Identify which cell holds the provided text, then report its [X, Y] central coordinate. 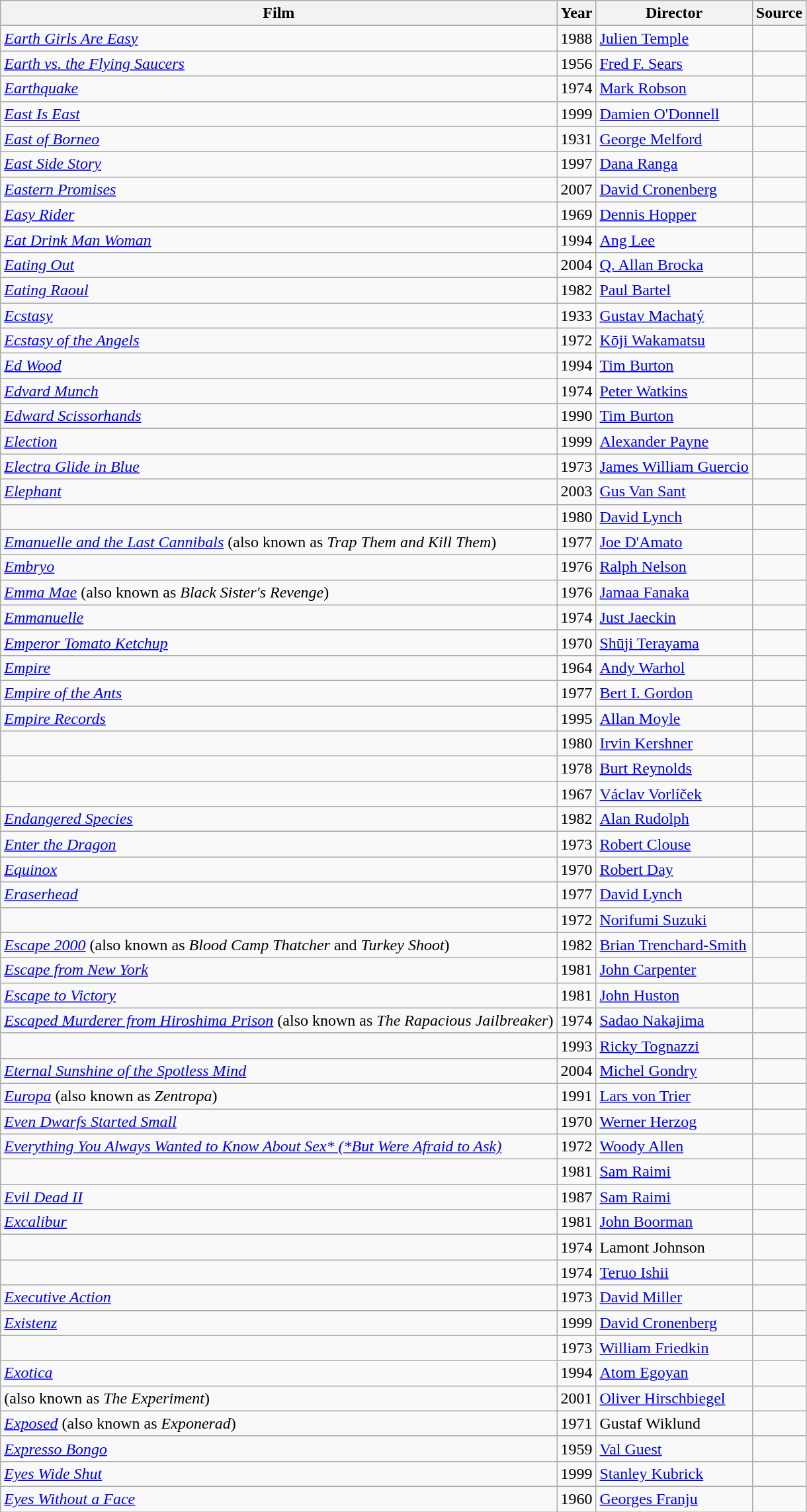
Kōji Wakamatsu [674, 341]
Burt Reynolds [674, 769]
1991 [577, 1096]
Werner Herzog [674, 1122]
Exotica [279, 1373]
Empire Records [279, 718]
1988 [577, 38]
Edward Scissorhands [279, 416]
East of Borneo [279, 139]
Q. Allan Brocka [674, 265]
Escape from New York [279, 970]
Edvard Munch [279, 391]
Andy Warhol [674, 668]
Jamaa Fanaka [674, 592]
Val Guest [674, 1448]
Europa (also known as Zentropa) [279, 1096]
Bert I. Gordon [674, 693]
Earth vs. the Flying Saucers [279, 64]
Excalibur [279, 1222]
William Friedkin [674, 1348]
Mark Robson [674, 89]
Eyes Wide Shut [279, 1474]
1967 [577, 794]
Eastern Promises [279, 189]
Emanuelle and the Last Cannibals (also known as Trap Them and Kill Them) [279, 542]
Eraserhead [279, 895]
Oliver Hirschbiegel [674, 1398]
John Carpenter [674, 970]
1959 [577, 1448]
2003 [577, 492]
Source [779, 13]
Evil Dead II [279, 1197]
Eyes Without a Face [279, 1499]
John Boorman [674, 1222]
Teruo Ishii [674, 1272]
Enter the Dragon [279, 844]
Escape 2000 (also known as Blood Camp Thatcher and Turkey Shoot) [279, 945]
1990 [577, 416]
Dana Ranga [674, 164]
Allan Moyle [674, 718]
Expresso Bongo [279, 1448]
1993 [577, 1045]
Václav Vorlíček [674, 794]
Equinox [279, 869]
Shūji Terayama [674, 643]
1995 [577, 718]
1971 [577, 1423]
Eat Drink Man Woman [279, 240]
Escape to Victory [279, 995]
Alexander Payne [674, 441]
(also known as The Experiment) [279, 1398]
Emmanuelle [279, 617]
Endangered Species [279, 819]
1978 [577, 769]
Empire [279, 668]
Ang Lee [674, 240]
Damien O'Donnell [674, 114]
Lamont Johnson [674, 1247]
Gustaf Wiklund [674, 1423]
Michel Gondry [674, 1071]
Empire of the Ants [279, 693]
Dennis Hopper [674, 214]
Robert Clouse [674, 844]
Sadao Nakajima [674, 1020]
Georges Franju [674, 1499]
Paul Bartel [674, 290]
Just Jaeckin [674, 617]
Julien Temple [674, 38]
1987 [577, 1197]
Emma Mae (also known as Black Sister's Revenge) [279, 592]
Ed Wood [279, 366]
1933 [577, 316]
Existenz [279, 1323]
Eating Out [279, 265]
1969 [577, 214]
Embryo [279, 567]
Election [279, 441]
Lars von Trier [674, 1096]
2007 [577, 189]
Everything You Always Wanted to Know About Sex* (*But Were Afraid to Ask) [279, 1147]
Atom Egoyan [674, 1373]
Exposed (also known as Exponerad) [279, 1423]
Year [577, 13]
Gus Van Sant [674, 492]
1931 [577, 139]
Executive Action [279, 1298]
Stanley Kubrick [674, 1474]
Eternal Sunshine of the Spotless Mind [279, 1071]
James William Guercio [674, 467]
2001 [577, 1398]
Film [279, 13]
1960 [577, 1499]
1964 [577, 668]
Escaped Murderer from Hiroshima Prison (also known as The Rapacious Jailbreaker) [279, 1020]
Director [674, 13]
Earthquake [279, 89]
Alan Rudolph [674, 819]
East Side Story [279, 164]
Emperor Tomato Ketchup [279, 643]
Gustav Machatý [674, 316]
Joe D'Amato [674, 542]
John Huston [674, 995]
East Is East [279, 114]
Norifumi Suzuki [674, 920]
Brian Trenchard-Smith [674, 945]
Woody Allen [674, 1147]
Ecstasy of the Angels [279, 341]
Fred F. Sears [674, 64]
Elephant [279, 492]
Ricky Tognazzi [674, 1045]
Easy Rider [279, 214]
David Miller [674, 1298]
Peter Watkins [674, 391]
George Melford [674, 139]
Electra Glide in Blue [279, 467]
1956 [577, 64]
Robert Day [674, 869]
Ecstasy [279, 316]
Eating Raoul [279, 290]
Earth Girls Are Easy [279, 38]
Irvin Kershner [674, 744]
Ralph Nelson [674, 567]
1997 [577, 164]
Even Dwarfs Started Small [279, 1122]
